Determine the [X, Y] coordinate at the center of the cell enclosing the given text.  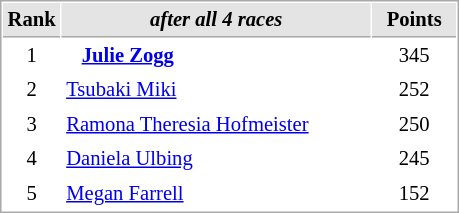
152 [414, 194]
345 [414, 56]
Megan Farrell [216, 194]
Daniela Ulbing [216, 158]
245 [414, 158]
3 [32, 124]
4 [32, 158]
2 [32, 90]
Rank [32, 20]
Points [414, 20]
1 [32, 56]
after all 4 races [216, 20]
252 [414, 90]
5 [32, 194]
Julie Zogg [216, 56]
Ramona Theresia Hofmeister [216, 124]
Tsubaki Miki [216, 90]
250 [414, 124]
